For the text-containing cell, return its midpoint in [X, Y] coordinate format. 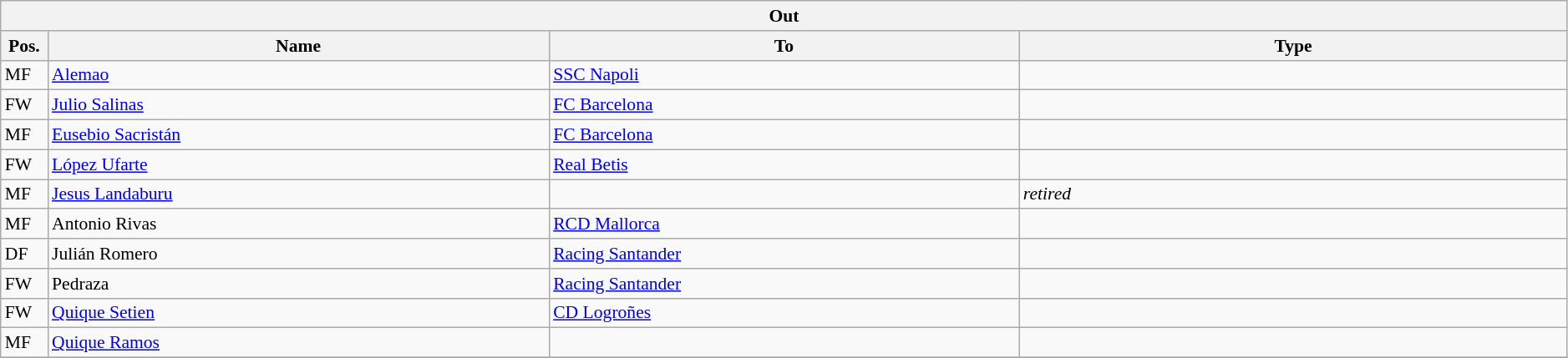
Eusebio Sacristán [298, 135]
Quique Setien [298, 313]
Julián Romero [298, 254]
Julio Salinas [298, 105]
Real Betis [784, 164]
Pedraza [298, 284]
SSC Napoli [784, 75]
DF [24, 254]
Quique Ramos [298, 343]
Type [1293, 46]
Alemao [298, 75]
Antonio Rivas [298, 224]
Jesus Landaburu [298, 194]
Out [784, 16]
López Ufarte [298, 164]
RCD Mallorca [784, 224]
To [784, 46]
retired [1293, 194]
Name [298, 46]
CD Logroñes [784, 313]
Pos. [24, 46]
